Scan for the cell matching the given text and deliver its [X, Y] coordinate at center. 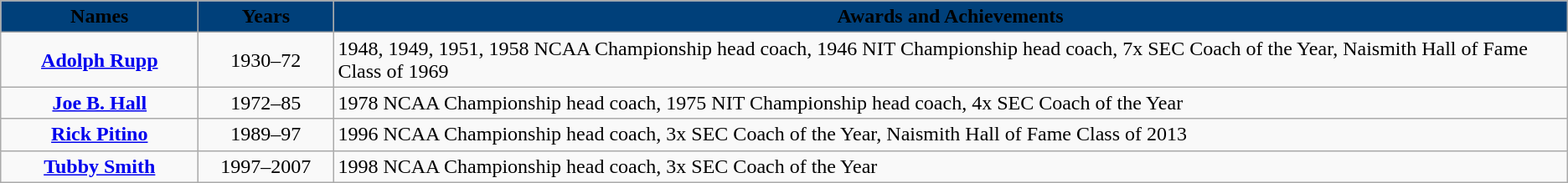
1972–85 [266, 103]
1996 NCAA Championship head coach, 3x SEC Coach of the Year, Naismith Hall of Fame Class of 2013 [950, 135]
Joe B. Hall [100, 103]
Tubby Smith [100, 166]
1978 NCAA Championship head coach, 1975 NIT Championship head coach, 4x SEC Coach of the Year [950, 103]
Names [100, 17]
1948, 1949, 1951, 1958 NCAA Championship head coach, 1946 NIT Championship head coach, 7x SEC Coach of the Year, Naismith Hall of Fame Class of 1969 [950, 60]
1989–97 [266, 135]
1997–2007 [266, 166]
Adolph Rupp [100, 60]
Rick Pitino [100, 135]
Years [266, 17]
Awards and Achievements [950, 17]
1998 NCAA Championship head coach, 3x SEC Coach of the Year [950, 166]
1930–72 [266, 60]
